Determine the [X, Y] coordinate at the center of the cell enclosing the given text.  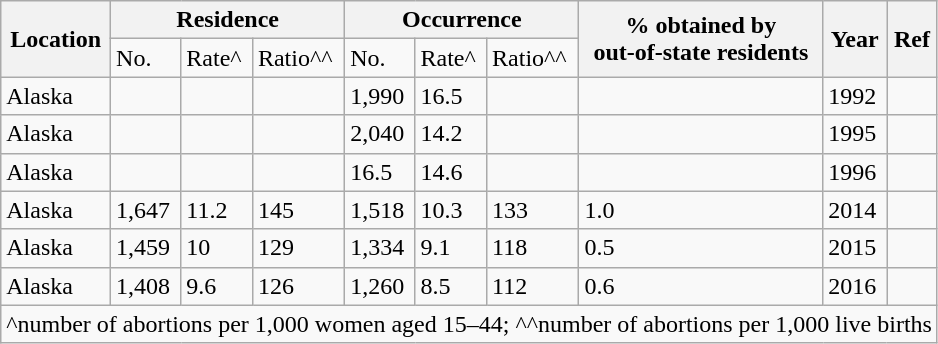
9.6 [217, 286]
1,260 [380, 286]
8.5 [451, 286]
1,459 [146, 248]
145 [298, 210]
1,518 [380, 210]
11.2 [217, 210]
2014 [855, 210]
10.3 [451, 210]
Residence [228, 20]
126 [298, 286]
1,334 [380, 248]
10 [217, 248]
129 [298, 248]
133 [533, 210]
1992 [855, 96]
1995 [855, 134]
1.0 [701, 210]
0.6 [701, 286]
Year [855, 39]
14.6 [451, 172]
2016 [855, 286]
118 [533, 248]
^number of abortions per 1,000 women aged 15–44; ^^number of abortions per 1,000 live births [470, 324]
112 [533, 286]
1996 [855, 172]
1,647 [146, 210]
9.1 [451, 248]
Occurrence [462, 20]
2,040 [380, 134]
14.2 [451, 134]
0.5 [701, 248]
Ref [912, 39]
% obtained byout-of-state residents [701, 39]
2015 [855, 248]
1,408 [146, 286]
1,990 [380, 96]
Location [56, 39]
